Capture the cell that displays the provided text and extract its [x, y] central coordinate. 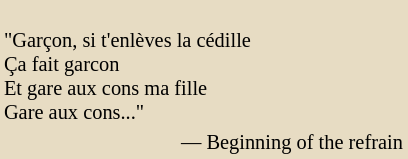
"Garçon, si t'enlèves la cédille Ça fait garcon Et gare aux cons ma fille Gare aux cons..." [203, 64]
— Beginning of the refrain [203, 142]
